Pinpoint the cell where the given text exists, returning its (X, Y) midpoint coordinate. 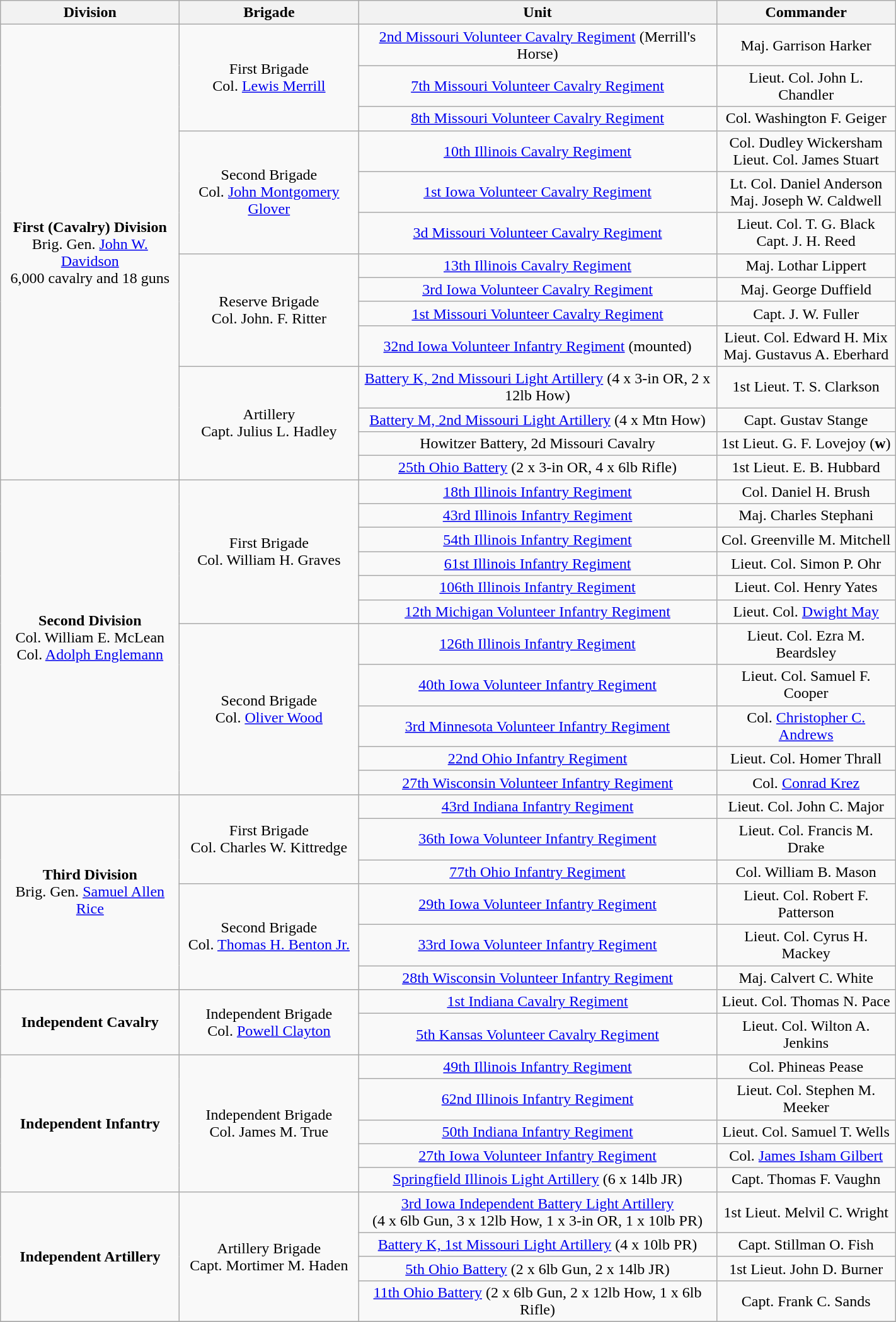
ArtilleryCapt. Julius L. Hadley (269, 422)
Col. Dudley WickershamLieut. Col. James Stuart (806, 151)
1st Missouri Volunteer Cavalry Regiment (537, 313)
Lieut. Col. Robert F. Patterson (806, 904)
43rd Illinois Infantry Regiment (537, 516)
Lt. Col. Daniel AndersonMaj. Joseph W. Caldwell (806, 192)
Division (90, 13)
Col. James Isham Gilbert (806, 1156)
Lieut. Col. Ezra M. Beardsley (806, 644)
Lieut. Col. Edward H. MixMaj. Gustavus A. Eberhard (806, 345)
1st Lieut. T. S. Clarkson (806, 387)
Capt. Frank C. Sands (806, 1301)
1st Lieut. G. F. Lovejoy (w) (806, 444)
Capt. Thomas F. Vaughn (806, 1180)
27th Wisconsin Volunteer Infantry Regiment (537, 782)
Third DivisionBrig. Gen. Samuel Allen Rice (90, 891)
Independent Artillery (90, 1256)
3rd Iowa Independent Battery Light Artillery(4 x 6lb Gun, 3 x 12lb How, 1 x 3-in OR, 1 x 10lb PR) (537, 1212)
40th Iowa Volunteer Infantry Regiment (537, 685)
Independent Infantry (90, 1123)
Lieut. Col. Thomas N. Pace (806, 1002)
Second DivisionCol. William E. McLeanCol. Adolph Englemann (90, 637)
11th Ohio Battery (2 x 6lb Gun, 2 x 12lb How, 1 x 6lb Rifle) (537, 1301)
3d Missouri Volunteer Cavalry Regiment (537, 233)
Second BrigadeCol. John Montgomery Glover (269, 192)
3rd Iowa Volunteer Cavalry Regiment (537, 289)
Col. Phineas Pease (806, 1067)
43rd Indiana Infantry Regiment (537, 806)
1st Lieut. E. B. Hubbard (806, 468)
36th Iowa Volunteer Infantry Regiment (537, 838)
Capt. Stillman O. Fish (806, 1244)
61st Illinois Infantry Regiment (537, 564)
54th Illinois Infantry Regiment (537, 540)
126th Illinois Infantry Regiment (537, 644)
Col. Washington F. Geiger (806, 119)
Battery K, 1st Missouri Light Artillery (4 x 10lb PR) (537, 1244)
50th Indiana Infantry Regiment (537, 1132)
1st Iowa Volunteer Cavalry Regiment (537, 192)
Maj. George Duffield (806, 289)
Lieut. Col. Samuel F. Cooper (806, 685)
Lieut. Col. Dwight May (806, 612)
Howitzer Battery, 2d Missouri Cavalry (537, 444)
1st Lieut. Melvil C. Wright (806, 1212)
First BrigadeCol. William H. Graves (269, 552)
Capt. Gustav Stange (806, 419)
Independent Cavalry (90, 1023)
Battery K, 2nd Missouri Light Artillery (4 x 3-in OR, 2 x 12lb How) (537, 387)
Springfield Illinois Light Artillery (6 x 14lb JR) (537, 1180)
Col. Christopher C. Andrews (806, 726)
Lieut. Col. Homer Thrall (806, 758)
Battery M, 2nd Missouri Light Artillery (4 x Mtn How) (537, 419)
1st Indiana Cavalry Regiment (537, 1002)
Unit (537, 13)
Lieut. Col. Wilton A. Jenkins (806, 1034)
1st Lieut. John D. Burner (806, 1268)
Artillery BrigadeCapt. Mortimer M. Haden (269, 1256)
10th Illinois Cavalry Regiment (537, 151)
5th Ohio Battery (2 x 6lb Gun, 2 x 14lb JR) (537, 1268)
Lieut. Col. John C. Major (806, 806)
5th Kansas Volunteer Cavalry Regiment (537, 1034)
Maj. Charles Stephani (806, 516)
Lieut. Col. Stephen M. Meeker (806, 1099)
25th Ohio Battery (2 x 3-in OR, 4 x 6lb Rifle) (537, 468)
32nd Iowa Volunteer Infantry Regiment (mounted) (537, 345)
62nd Illinois Infantry Regiment (537, 1099)
Second BrigadeCol. Thomas H. Benton Jr. (269, 937)
33rd Iowa Volunteer Infantry Regiment (537, 946)
Col. William B. Mason (806, 872)
7th Missouri Volunteer Cavalry Regiment (537, 86)
Lieut. Col. T. G. BlackCapt. J. H. Reed (806, 233)
First BrigadeCol. Lewis Merrill (269, 78)
18th Illinois Infantry Regiment (537, 492)
28th Wisconsin Volunteer Infantry Regiment (537, 978)
Reserve BrigadeCol. John. F. Ritter (269, 310)
Capt. J. W. Fuller (806, 313)
Lieut. Col. Samuel T. Wells (806, 1132)
Lieut. Col. Simon P. Ohr (806, 564)
First BrigadeCol. Charles W. Kittredge (269, 838)
106th Illinois Infantry Regiment (537, 588)
77th Ohio Infantry Regiment (537, 872)
13th Illinois Cavalry Regiment (537, 265)
22nd Ohio Infantry Regiment (537, 758)
First (Cavalry) DivisionBrig. Gen. John W. Davidson6,000 cavalry and 18 guns (90, 252)
Lieut. Col. Cyrus H. Mackey (806, 946)
Lieut. Col. Henry Yates (806, 588)
12th Michigan Volunteer Infantry Regiment (537, 612)
Col. Conrad Krez (806, 782)
Col. Daniel H. Brush (806, 492)
49th Illinois Infantry Regiment (537, 1067)
2nd Missouri Volunteer Cavalry Regiment (Merrill's Horse) (537, 45)
Independent BrigadeCol. Powell Clayton (269, 1023)
Second BrigadeCol. Oliver Wood (269, 709)
Independent BrigadeCol. James M. True (269, 1123)
27th Iowa Volunteer Infantry Regiment (537, 1156)
Brigade (269, 13)
Col. Greenville M. Mitchell (806, 540)
Maj. Lothar Lippert (806, 265)
Maj. Calvert C. White (806, 978)
3rd Minnesota Volunteer Infantry Regiment (537, 726)
Lieut. Col. Francis M. Drake (806, 838)
8th Missouri Volunteer Cavalry Regiment (537, 119)
Commander (806, 13)
Maj. Garrison Harker (806, 45)
29th Iowa Volunteer Infantry Regiment (537, 904)
Lieut. Col. John L. Chandler (806, 86)
